Detect which cell encompasses the target text, then output its (X, Y) center coordinate. 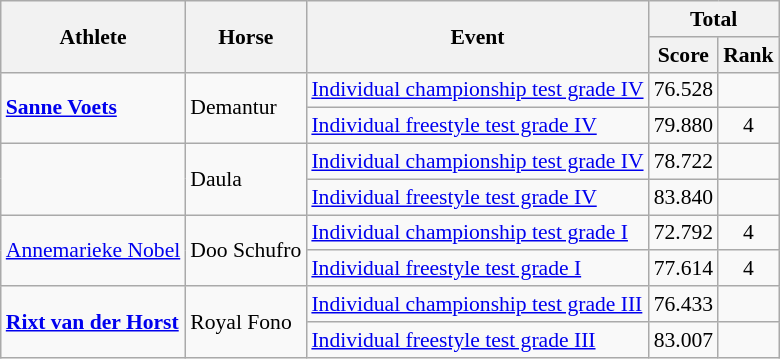
Athlete (94, 36)
Individual freestyle test grade III (477, 340)
72.792 (684, 233)
83.840 (684, 197)
Horse (246, 36)
Rank (748, 55)
Annemarieke Nobel (94, 250)
Sanne Voets (94, 108)
Individual freestyle test grade I (477, 269)
Demantur (246, 108)
Event (477, 36)
79.880 (684, 126)
Doo Schufro (246, 250)
83.007 (684, 340)
Individual championship test grade I (477, 233)
Total (714, 19)
Royal Fono (246, 322)
Rixt van der Horst (94, 322)
78.722 (684, 162)
Score (684, 55)
76.528 (684, 90)
76.433 (684, 304)
Daula (246, 180)
77.614 (684, 269)
Individual championship test grade III (477, 304)
